For the text-containing cell, return its midpoint in [x, y] coordinate format. 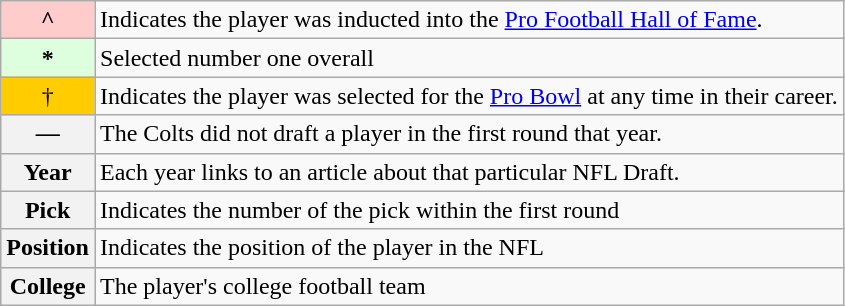
† [48, 96]
Selected number one overall [468, 58]
Pick [48, 210]
— [48, 134]
Position [48, 248]
The player's college football team [468, 286]
Each year links to an article about that particular NFL Draft. [468, 172]
Indicates the player was inducted into the Pro Football Hall of Fame. [468, 20]
Year [48, 172]
^ [48, 20]
* [48, 58]
Indicates the player was selected for the Pro Bowl at any time in their career. [468, 96]
College [48, 286]
Indicates the number of the pick within the first round [468, 210]
The Colts did not draft a player in the first round that year. [468, 134]
Indicates the position of the player in the NFL [468, 248]
